Extract the [x, y] coordinate from the center of the cell holding the provided text.  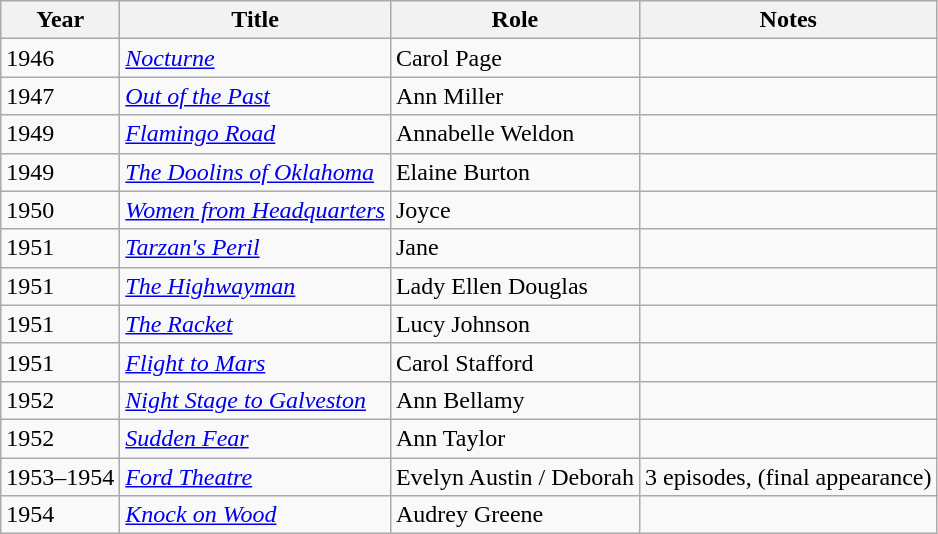
Joyce [514, 210]
Evelyn Austin / Deborah [514, 477]
The Racket [256, 324]
1954 [60, 515]
Out of the Past [256, 96]
Flamingo Road [256, 134]
Carol Stafford [514, 362]
Ann Bellamy [514, 400]
Notes [788, 20]
Ann Taylor [514, 438]
Title [256, 20]
Ford Theatre [256, 477]
1946 [60, 58]
Year [60, 20]
Role [514, 20]
Audrey Greene [514, 515]
Carol Page [514, 58]
Annabelle Weldon [514, 134]
Jane [514, 248]
Lady Ellen Douglas [514, 286]
1950 [60, 210]
Elaine Burton [514, 172]
Ann Miller [514, 96]
The Highwayman [256, 286]
The Doolins of Oklahoma [256, 172]
Nocturne [256, 58]
Women from Headquarters [256, 210]
Flight to Mars [256, 362]
Knock on Wood [256, 515]
Night Stage to Galveston [256, 400]
Lucy Johnson [514, 324]
1953–1954 [60, 477]
Tarzan's Peril [256, 248]
3 episodes, (final appearance) [788, 477]
1947 [60, 96]
Sudden Fear [256, 438]
